Output the [x, y] coordinate of the center of the cell containing the given text.  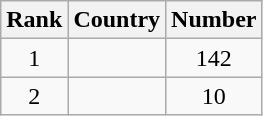
Country [117, 20]
Rank [34, 20]
10 [214, 96]
Number [214, 20]
2 [34, 96]
1 [34, 58]
142 [214, 58]
